Scan for the cell matching the given text and deliver its (x, y) coordinate at center. 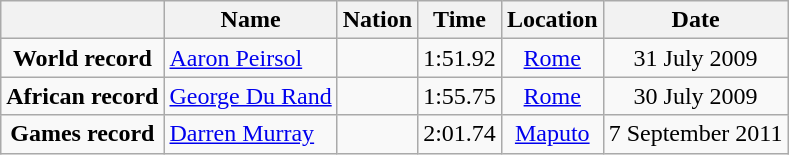
30 July 2009 (696, 96)
2:01.74 (460, 134)
African record (82, 96)
Darren Murray (250, 134)
Nation (377, 20)
Date (696, 20)
George Du Rand (250, 96)
Location (552, 20)
World record (82, 58)
Maputo (552, 134)
Time (460, 20)
31 July 2009 (696, 58)
1:55.75 (460, 96)
Name (250, 20)
1:51.92 (460, 58)
Games record (82, 134)
7 September 2011 (696, 134)
Aaron Peirsol (250, 58)
